Return the (x, y) coordinate for the center point of the cell that contains the specified text.  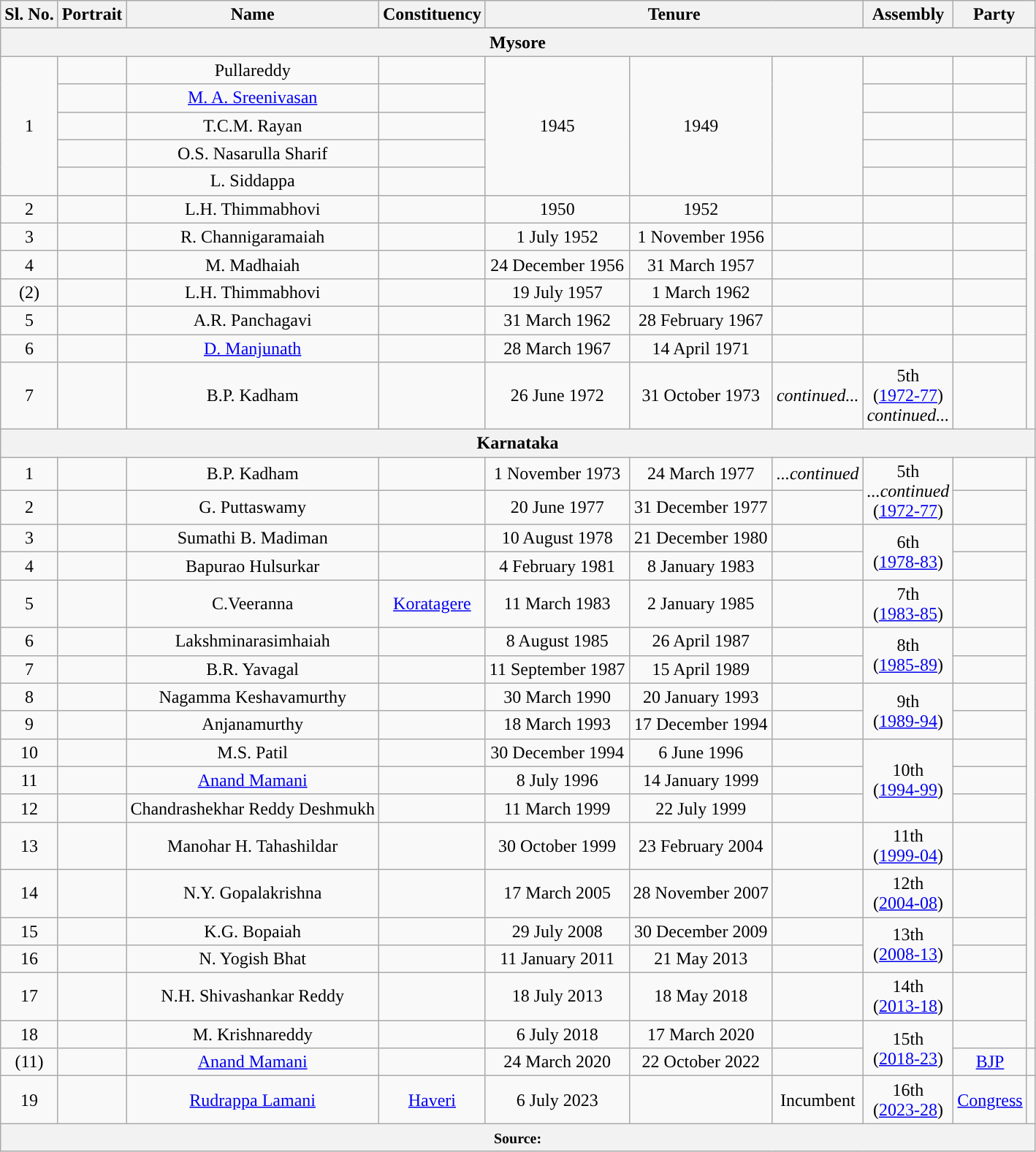
29 July 2008 (557, 931)
Lakshminarasimhaiah (253, 641)
Haveri (433, 1100)
1949 (701, 126)
1 November 1956 (701, 237)
N.H. Shivashankar Reddy (253, 996)
11 September 1987 (557, 669)
11 March 1983 (557, 603)
1945 (557, 126)
Anjanamurthy (253, 725)
Sl. No. (29, 15)
24 December 1956 (557, 264)
Congress (990, 1100)
26 June 1972 (557, 396)
1950 (557, 209)
BJP (990, 1062)
31 March 1962 (557, 320)
6 July 2023 (557, 1100)
N.Y. Gopalakrishna (253, 893)
D. Manjunath (253, 348)
17 (29, 996)
Incumbent (818, 1100)
K.G. Bopaiah (253, 931)
4 February 1981 (557, 566)
Assembly (908, 15)
15 April 1989 (701, 669)
5th(1972-77)continued... (908, 396)
Bapurao Hulsurkar (253, 566)
9th(1989-94) (908, 711)
Koratagere (433, 603)
1 March 1962 (701, 292)
B.R. Yavagal (253, 669)
continued... (818, 396)
10 (29, 752)
8 August 1985 (557, 641)
11 (29, 780)
15 (29, 931)
1952 (701, 209)
14 (29, 893)
Sumathi B. Madiman (253, 538)
18 May 2018 (701, 996)
30 December 1994 (557, 752)
14th(2013-18) (908, 996)
13 (29, 846)
30 October 1999 (557, 846)
10 August 1978 (557, 538)
8th(1985-89) (908, 655)
6 June 1996 (701, 752)
Party (994, 15)
21 December 1980 (701, 538)
A.R. Panchagavi (253, 320)
28 March 1967 (557, 348)
17 March 2020 (701, 1034)
11 March 1999 (557, 808)
(2) (29, 292)
Constituency (433, 15)
M. Madhaiah (253, 264)
18 July 2013 (557, 996)
R. Channigaramaiah (253, 237)
(11) (29, 1062)
24 March 2020 (557, 1062)
1 July 1952 (557, 237)
Nagamma Keshavamurthy (253, 697)
...continued (818, 474)
20 January 1993 (701, 697)
13th(2008-13) (908, 945)
Rudrappa Lamani (253, 1100)
18 (29, 1034)
17 December 1994 (701, 725)
31 March 1957 (701, 264)
5th...continued(1972-77) (908, 491)
T.C.M. Rayan (253, 126)
9 (29, 725)
10th(1994-99) (908, 780)
28 February 1967 (701, 320)
17 March 2005 (557, 893)
6th(1978-83) (908, 552)
11 January 2011 (557, 959)
8 January 1983 (701, 566)
M. A. Sreenivasan (253, 98)
31 December 1977 (701, 508)
20 June 1977 (557, 508)
28 November 2007 (701, 893)
14 April 1971 (701, 348)
Pullareddy (253, 70)
7th(1983-85) (908, 603)
12 (29, 808)
26 April 1987 (701, 641)
31 October 1973 (701, 396)
16 (29, 959)
N. Yogish Bhat (253, 959)
16th(2023-28) (908, 1100)
Karnataka (518, 443)
19 July 1957 (557, 292)
1 November 1973 (557, 474)
8 (29, 697)
Name (253, 15)
Tenure (674, 15)
8 July 1996 (557, 780)
19 (29, 1100)
C.Veeranna (253, 603)
30 March 1990 (557, 697)
M.S. Patil (253, 752)
Source: (518, 1137)
12th(2004-08) (908, 893)
11th(1999-04) (908, 846)
O.S. Nasarulla Sharif (253, 153)
Chandrashekhar Reddy Deshmukh (253, 808)
Mysore (518, 42)
30 December 2009 (701, 931)
G. Puttaswamy (253, 508)
2 January 1985 (701, 603)
23 February 2004 (701, 846)
L. Siddappa (253, 181)
18 March 1993 (557, 725)
22 October 2022 (701, 1062)
24 March 1977 (701, 474)
15th(2018-23) (908, 1048)
M. Krishnareddy (253, 1034)
Manohar H. Tahashildar (253, 846)
21 May 2013 (701, 959)
14 January 1999 (701, 780)
22 July 1999 (701, 808)
6 July 2018 (557, 1034)
Portrait (92, 15)
